Locate the cell with the specified text and output its (X, Y) center coordinate. 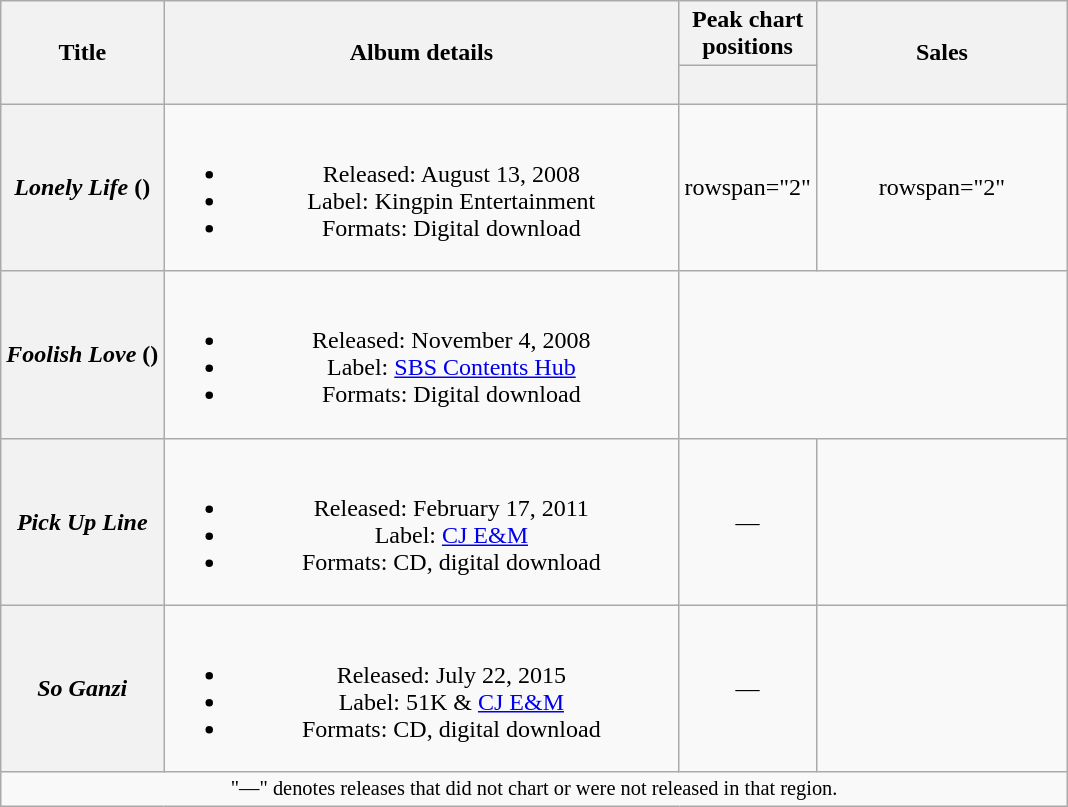
Released: August 13, 2008Label: Kingpin EntertainmentFormats: Digital download (422, 188)
Album details (422, 52)
Foolish Love () (82, 354)
Released: July 22, 2015Label: 51K & CJ E&MFormats: CD, digital download (422, 688)
Pick Up Line (82, 522)
Lonely Life () (82, 188)
Released: November 4, 2008Label: SBS Contents HubFormats: Digital download (422, 354)
Title (82, 52)
Released: February 17, 2011Label: CJ E&MFormats: CD, digital download (422, 522)
Peak chart positions (748, 34)
So Ganzi (82, 688)
"—" denotes releases that did not chart or were not released in that region. (534, 789)
Sales (942, 52)
